Search for the cell housing the specified text and yield its [x, y] center coordinate. 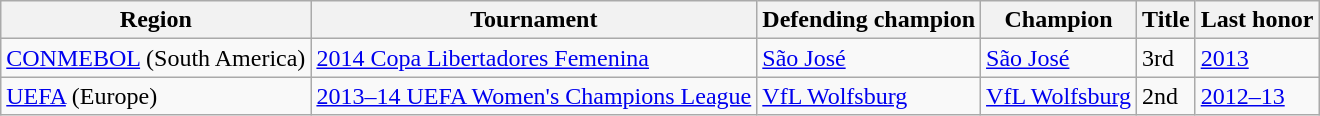
Defending champion [869, 20]
Region [156, 20]
3rd [1166, 58]
CONMEBOL (South America) [156, 58]
Tournament [534, 20]
Title [1166, 20]
Champion [1059, 20]
UEFA (Europe) [156, 96]
2012–13 [1257, 96]
2013–14 UEFA Women's Champions League [534, 96]
2nd [1166, 96]
Last honor [1257, 20]
2013 [1257, 58]
2014 Copa Libertadores Femenina [534, 58]
